Capture the cell that displays the provided text and extract its (X, Y) central coordinate. 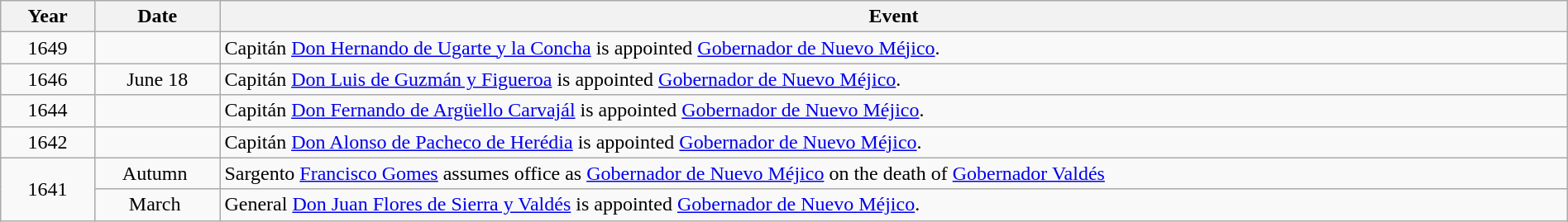
March (157, 205)
1649 (48, 48)
1644 (48, 111)
1642 (48, 142)
June 18 (157, 79)
1641 (48, 189)
Capitán Don Luis de Guzmán y Figueroa is appointed Gobernador de Nuevo Méjico. (893, 79)
Date (157, 17)
Year (48, 17)
Autumn (157, 173)
Capitán Don Alonso de Pacheco de Herédia is appointed Gobernador de Nuevo Méjico. (893, 142)
1646 (48, 79)
Sargento Francisco Gomes assumes office as Gobernador de Nuevo Méjico on the death of Gobernador Valdés (893, 173)
Event (893, 17)
Capitán Don Hernando de Ugarte y la Concha is appointed Gobernador de Nuevo Méjico. (893, 48)
General Don Juan Flores de Sierra y Valdés is appointed Gobernador de Nuevo Méjico. (893, 205)
Capitán Don Fernando de Argüello Carvajál is appointed Gobernador de Nuevo Méjico. (893, 111)
